Scan for the cell matching the given text and deliver its (x, y) coordinate at center. 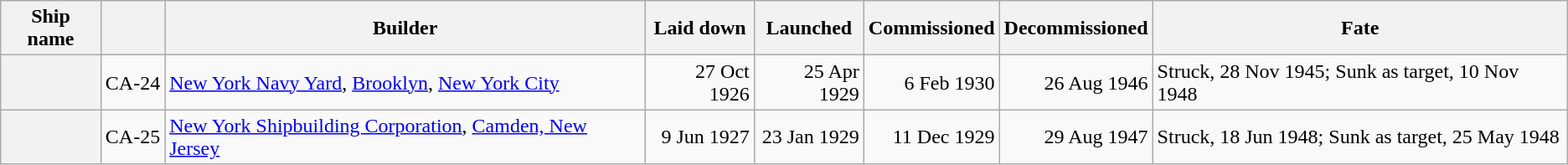
11 Dec 1929 (931, 137)
23 Jan 1929 (809, 137)
Launched (809, 28)
26 Aug 1946 (1075, 82)
New York Shipbuilding Corporation, Camden, New Jersey (405, 137)
27 Oct 1926 (700, 82)
CA-24 (132, 82)
Struck, 28 Nov 1945; Sunk as target, 10 Nov 1948 (1360, 82)
Ship name (51, 28)
25 Apr 1929 (809, 82)
Fate (1360, 28)
Struck, 18 Jun 1948; Sunk as target, 25 May 1948 (1360, 137)
6 Feb 1930 (931, 82)
New York Navy Yard, Brooklyn, New York City (405, 82)
9 Jun 1927 (700, 137)
Laid down (700, 28)
Decommissioned (1075, 28)
Commissioned (931, 28)
Builder (405, 28)
29 Aug 1947 (1075, 137)
CA-25 (132, 137)
